Scan for the cell matching the given text and deliver its (X, Y) coordinate at center. 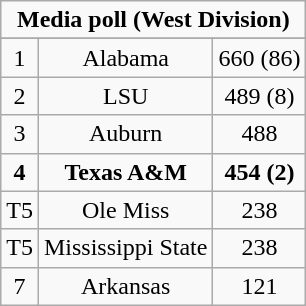
660 (86) (260, 58)
Auburn (125, 134)
LSU (125, 96)
3 (20, 134)
Alabama (125, 58)
Mississippi State (125, 248)
7 (20, 286)
4 (20, 172)
Arkansas (125, 286)
2 (20, 96)
121 (260, 286)
Texas A&M (125, 172)
1 (20, 58)
Media poll (West Division) (154, 20)
Ole Miss (125, 210)
454 (2) (260, 172)
488 (260, 134)
489 (8) (260, 96)
